Determine the [X, Y] coordinate at the center of the cell enclosing the given text.  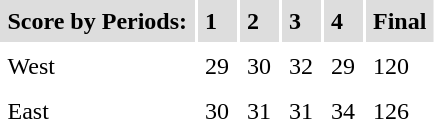
Score by Periods: [98, 21]
3 [302, 21]
32 [302, 66]
Final [400, 21]
1 [218, 21]
2 [260, 21]
4 [344, 21]
30 [260, 66]
120 [400, 66]
West [98, 66]
